Capture the cell that displays the provided text and extract its [X, Y] central coordinate. 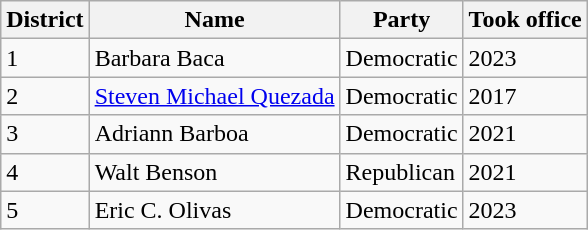
Barbara Baca [214, 58]
Walt Benson [214, 172]
Eric C. Olivas [214, 210]
Adriann Barboa [214, 134]
5 [45, 210]
2017 [525, 96]
3 [45, 134]
Republican [402, 172]
2 [45, 96]
District [45, 20]
Party [402, 20]
4 [45, 172]
Name [214, 20]
Steven Michael Quezada [214, 96]
1 [45, 58]
Took office [525, 20]
